Extract the [x, y] coordinate from the center of the cell holding the provided text.  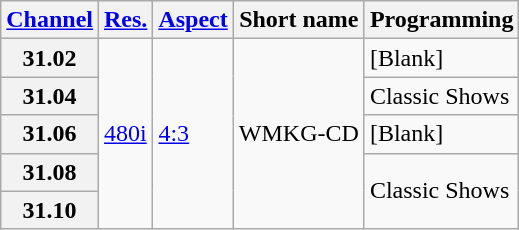
Channel [50, 20]
31.06 [50, 134]
31.10 [50, 210]
Programming [442, 20]
4:3 [193, 134]
31.04 [50, 96]
Res. [126, 20]
Short name [298, 20]
WMKG-CD [298, 134]
480i [126, 134]
31.02 [50, 58]
Aspect [193, 20]
31.08 [50, 172]
